Detect which cell encompasses the target text, then output its (x, y) center coordinate. 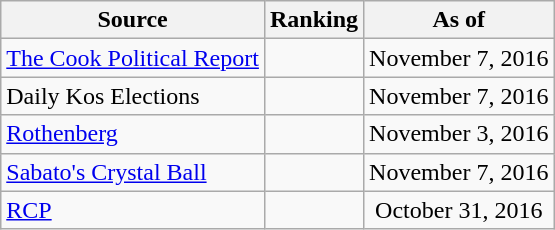
RCP (133, 210)
Rothenberg (133, 134)
Ranking (314, 20)
October 31, 2016 (459, 210)
The Cook Political Report (133, 58)
Source (133, 20)
As of (459, 20)
November 3, 2016 (459, 134)
Daily Kos Elections (133, 96)
Sabato's Crystal Ball (133, 172)
